Return the [X, Y] coordinate for the center point of the cell that contains the specified text.  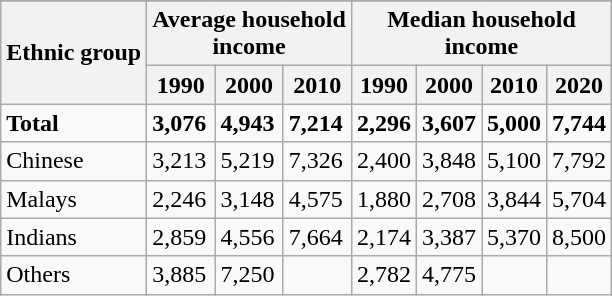
2,174 [384, 237]
4,575 [317, 199]
Median householdincome [481, 34]
7,250 [249, 275]
4,556 [249, 237]
7,792 [580, 161]
3,844 [514, 199]
3,607 [448, 123]
1,880 [384, 199]
5,704 [580, 199]
3,148 [249, 199]
2,246 [181, 199]
7,664 [317, 237]
5,370 [514, 237]
Others [74, 275]
Malays [74, 199]
2,859 [181, 237]
Chinese [74, 161]
7,214 [317, 123]
2,708 [448, 199]
Average householdincome [250, 34]
Total [74, 123]
Indians [74, 237]
2,296 [384, 123]
4,775 [448, 275]
5,100 [514, 161]
2,400 [384, 161]
2,782 [384, 275]
3,213 [181, 161]
7,326 [317, 161]
3,076 [181, 123]
4,943 [249, 123]
3,387 [448, 237]
7,744 [580, 123]
8,500 [580, 237]
2020 [580, 85]
Ethnic group [74, 52]
3,848 [448, 161]
5,219 [249, 161]
3,885 [181, 275]
5,000 [514, 123]
